Detect which cell encompasses the target text, then output its (X, Y) center coordinate. 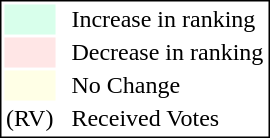
Decrease in ranking (168, 53)
No Change (168, 85)
(RV) (29, 119)
Received Votes (168, 119)
Increase in ranking (168, 19)
